Output the [x, y] coordinate of the center of the cell containing the given text.  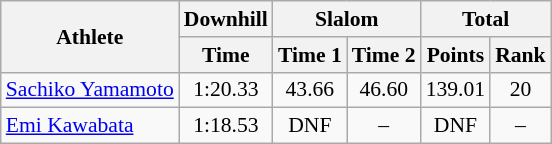
46.60 [384, 90]
Sachiko Yamamoto [90, 90]
1:20.33 [226, 90]
1:18.53 [226, 126]
Emi Kawabata [90, 126]
Total [486, 19]
Time [226, 55]
Time 2 [384, 55]
Downhill [226, 19]
Points [456, 55]
Rank [520, 55]
Slalom [347, 19]
Time 1 [310, 55]
43.66 [310, 90]
Athlete [90, 36]
139.01 [456, 90]
20 [520, 90]
